Extract the (x, y) coordinate from the center of the cell holding the provided text.  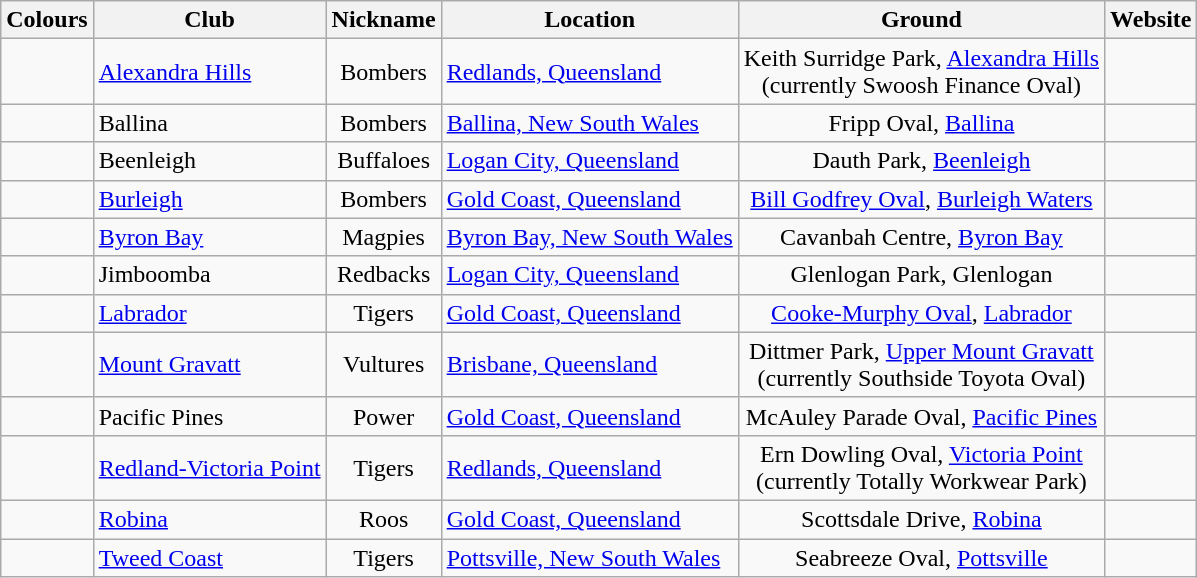
Labrador (210, 313)
Mount Gravatt (210, 364)
Roos (384, 519)
Magpies (384, 237)
Cavanbah Centre, Byron Bay (921, 237)
Scottsdale Drive, Robina (921, 519)
Tweed Coast (210, 557)
Club (210, 20)
Cooke-Murphy Oval, Labrador (921, 313)
Pottsville, New South Wales (590, 557)
Dauth Park, Beenleigh (921, 161)
Ballina, New South Wales (590, 123)
Ground (921, 20)
Ern Dowling Oval, Victoria Point (currently Totally Workwear Park) (921, 468)
Power (384, 416)
Bill Godfrey Oval, Burleigh Waters (921, 199)
Jimboomba (210, 275)
McAuley Parade Oval, Pacific Pines (921, 416)
Redbacks (384, 275)
Byron Bay, New South Wales (590, 237)
Location (590, 20)
Burleigh (210, 199)
Seabreeze Oval, Pottsville (921, 557)
Glenlogan Park, Glenlogan (921, 275)
Nickname (384, 20)
Colours (47, 20)
Dittmer Park, Upper Mount Gravatt (currently Southside Toyota Oval) (921, 364)
Website (1151, 20)
Pacific Pines (210, 416)
Beenleigh (210, 161)
Byron Bay (210, 237)
Vultures (384, 364)
Fripp Oval, Ballina (921, 123)
Buffaloes (384, 161)
Alexandra Hills (210, 72)
Redland-Victoria Point (210, 468)
Keith Surridge Park, Alexandra Hills (currently Swoosh Finance Oval) (921, 72)
Brisbane, Queensland (590, 364)
Robina (210, 519)
Ballina (210, 123)
